Output the [X, Y] coordinate of the center of the cell containing the given text.  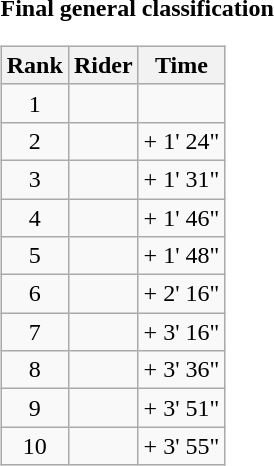
+ 3' 55" [182, 446]
+ 3' 51" [182, 408]
Time [182, 65]
+ 1' 48" [182, 256]
2 [34, 141]
+ 3' 16" [182, 332]
+ 3' 36" [182, 370]
+ 1' 31" [182, 179]
3 [34, 179]
4 [34, 217]
+ 1' 46" [182, 217]
1 [34, 103]
8 [34, 370]
+ 1' 24" [182, 141]
+ 2' 16" [182, 294]
6 [34, 294]
Rank [34, 65]
9 [34, 408]
10 [34, 446]
7 [34, 332]
5 [34, 256]
Rider [103, 65]
